Locate the cell with the specified text and output its [X, Y] center coordinate. 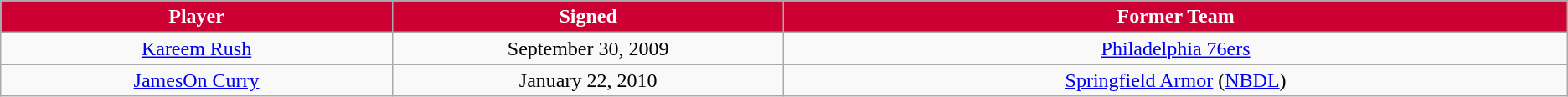
Signed [588, 17]
Philadelphia 76ers [1176, 48]
JamesOn Curry [197, 80]
Player [197, 17]
Springfield Armor (NBDL) [1176, 80]
September 30, 2009 [588, 48]
January 22, 2010 [588, 80]
Kareem Rush [197, 48]
Former Team [1176, 17]
